Determine the (x, y) coordinate at the center of the cell enclosing the given text.  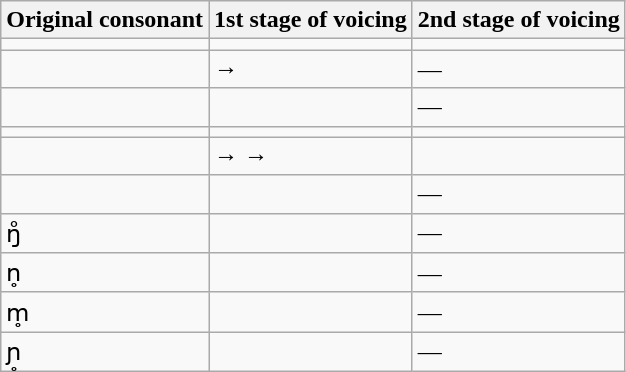
Original consonant (105, 20)
→ (311, 69)
1st stage of voicing (311, 20)
→ → (311, 156)
2nd stage of voicing (518, 20)
ɲ̥ (105, 352)
n̥ (105, 273)
ŋ̊ (105, 233)
m̥ (105, 312)
